Find where the given text appears and provide that cell's center as [X, Y] coordinate. 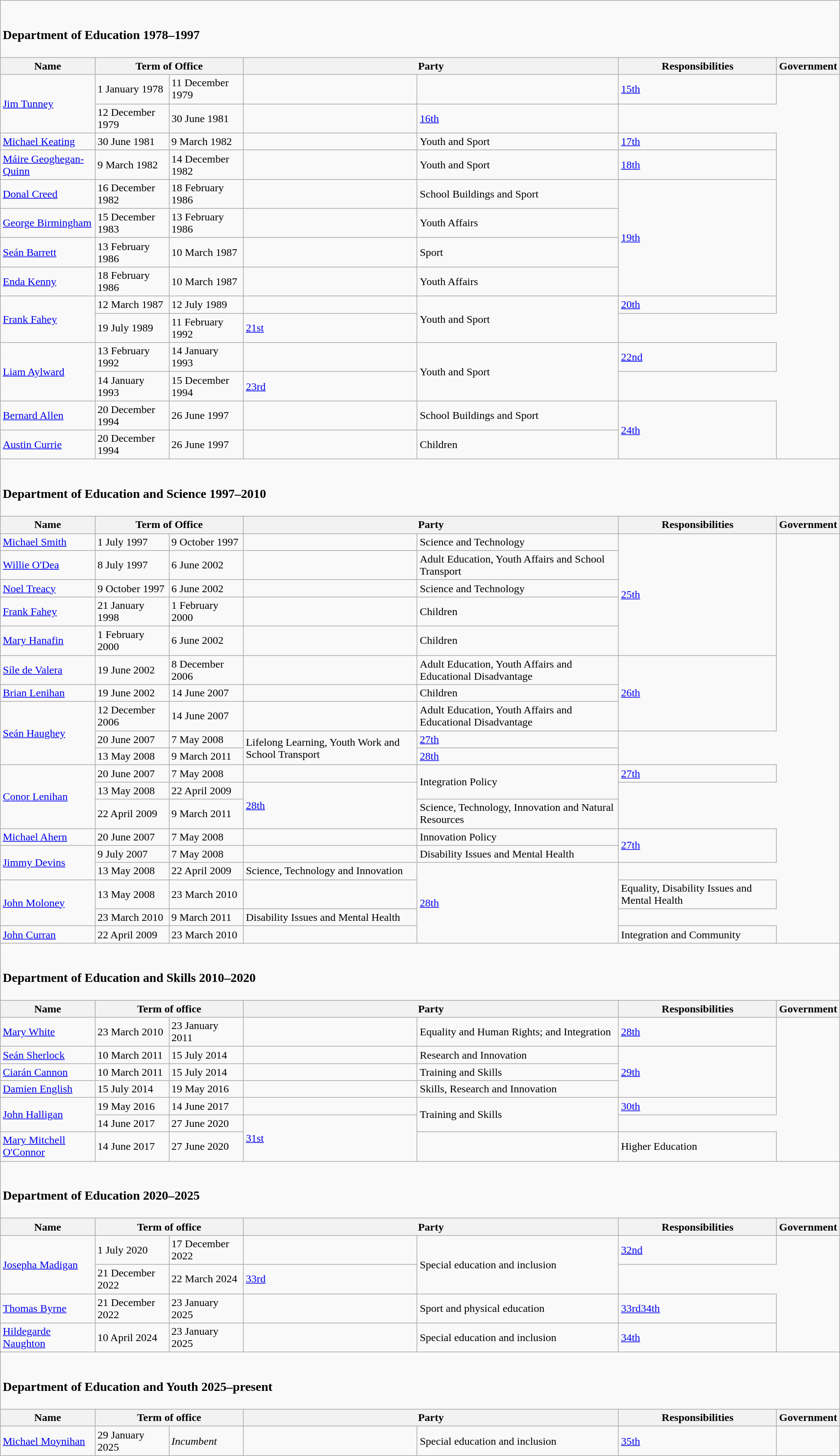
29 January 2025 [132, 1441]
32nd [697, 1250]
Seán Haughey [48, 734]
Science, Technology and Innovation [330, 871]
John Moloney [48, 902]
Department of Education and Science 1997–2010 [420, 488]
Department of Education and Youth 2025–present [420, 1381]
Hildegarde Naughton [48, 1338]
Jimmy Devins [48, 862]
33rd [330, 1279]
Michael Keating [48, 141]
12 March 1987 [132, 305]
25th [697, 594]
26th [697, 693]
22nd [697, 357]
35th [697, 1441]
Michael Ahern [48, 837]
12 December 1979 [132, 119]
12 July 1989 [206, 305]
34th [697, 1338]
Donal Creed [48, 194]
Ciarán Cannon [48, 1072]
Mary White [48, 1032]
17th [697, 141]
Michael Moynihan [48, 1441]
8 July 1997 [132, 565]
11 December 1979 [206, 89]
Liam Aylward [48, 372]
Department of Education 1978–1997 [420, 29]
Innovation Policy [518, 837]
Brian Lenihan [48, 693]
30th [697, 1106]
10 April 2024 [132, 1338]
20th [697, 305]
Research and Innovation [518, 1055]
Máire Geoghegan-Quinn [48, 164]
1 July 1997 [132, 542]
Damien English [48, 1089]
Equality and Human Rights; and Integration [518, 1032]
Department of Education 2020–2025 [420, 1190]
Incumbent [206, 1441]
Conor Lenihan [48, 796]
Adult Education, Youth Affairs and School Transport [518, 565]
Lifelong Learning, Youth Work and School Transport [330, 748]
Bernard Allen [48, 416]
Department of Education and Skills 2010–2020 [420, 972]
Noel Treacy [48, 588]
Skills, Research and Innovation [518, 1089]
Jim Tunney [48, 104]
Integration and Community [697, 934]
Higher Education [697, 1147]
16th [518, 119]
1 July 2020 [132, 1250]
Willie O'Dea [48, 565]
21st [330, 328]
Integration Policy [518, 782]
Sport and physical education [518, 1308]
22 March 2024 [206, 1279]
Mary Hanafin [48, 640]
Equality, Disability Issues and Mental Health [697, 894]
19th [697, 238]
23rd [330, 386]
Josepha Madigan [48, 1264]
8 December 2006 [206, 670]
29th [697, 1072]
33rd34th [697, 1308]
15 December 1983 [132, 223]
15 December 1994 [206, 386]
Sport [518, 252]
Seán Barrett [48, 252]
George Birmingham [48, 223]
1 January 1978 [132, 89]
13 February 1992 [132, 357]
19 July 1989 [132, 328]
John Curran [48, 934]
21 January 1998 [132, 611]
12 December 2006 [132, 717]
Enda Kenny [48, 281]
11 February 1992 [206, 328]
Síle de Valera [48, 670]
Austin Currie [48, 444]
Mary Mitchell O'Connor [48, 1147]
18th [697, 164]
16 December 1982 [132, 194]
Thomas Byrne [48, 1308]
31st [330, 1138]
9 July 2007 [132, 854]
Seán Sherlock [48, 1055]
14 December 1982 [206, 164]
15th [697, 89]
Science, Technology, Innovation and Natural Resources [518, 814]
17 December 2022 [206, 1250]
24th [697, 430]
John Halligan [48, 1115]
23 January 2011 [206, 1032]
Michael Smith [48, 542]
